Capture the cell that displays the provided text and extract its [x, y] central coordinate. 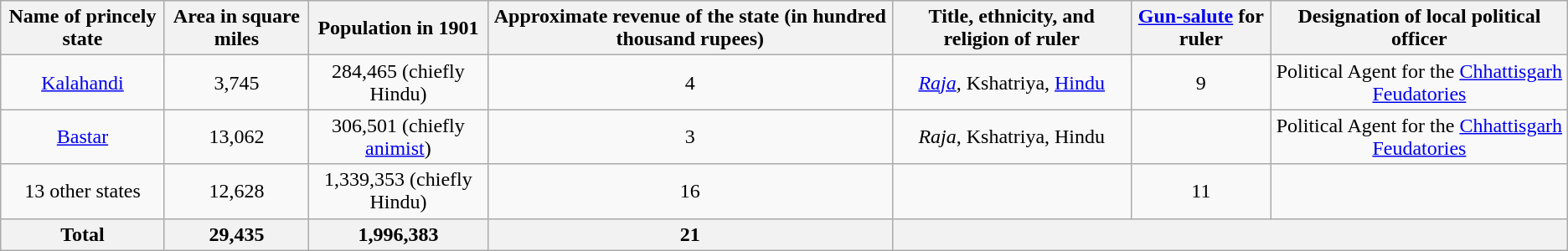
284,465 (chiefly Hindu) [399, 82]
Population in 1901 [399, 28]
Kalahandi [82, 82]
4 [690, 82]
Bastar [82, 137]
Title, ethnicity, and religion of ruler [1012, 28]
1,996,383 [399, 234]
306,501 (chiefly animist) [399, 137]
Designation of local political officer [1420, 28]
12,628 [236, 191]
29,435 [236, 234]
13,062 [236, 137]
3 [690, 137]
1,339,353 (chiefly Hindu) [399, 191]
16 [690, 191]
Area in square miles [236, 28]
Gun-salute for ruler [1201, 28]
Total [82, 234]
9 [1201, 82]
Name of princely state [82, 28]
21 [690, 234]
11 [1201, 191]
Approximate revenue of the state (in hundred thousand rupees) [690, 28]
3,745 [236, 82]
13 other states [82, 191]
